Return [X, Y] of the center of cell containing provided text 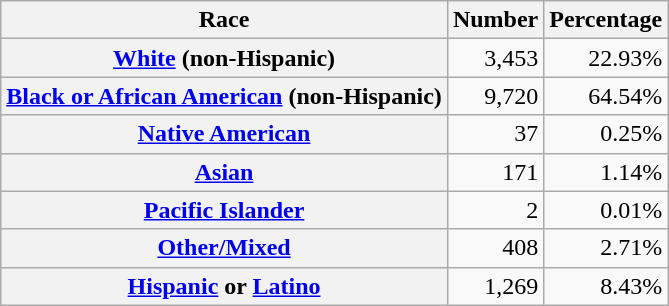
Black or African American (non-Hispanic) [224, 96]
Other/Mixed [224, 248]
9,720 [495, 96]
2 [495, 210]
Number [495, 20]
Pacific Islander [224, 210]
Race [224, 20]
0.01% [606, 210]
1.14% [606, 172]
64.54% [606, 96]
3,453 [495, 58]
408 [495, 248]
2.71% [606, 248]
37 [495, 134]
Asian [224, 172]
Percentage [606, 20]
171 [495, 172]
0.25% [606, 134]
Hispanic or Latino [224, 286]
1,269 [495, 286]
White (non-Hispanic) [224, 58]
8.43% [606, 286]
Native American [224, 134]
22.93% [606, 58]
